Detect which cell encompasses the target text, then output its [X, Y] center coordinate. 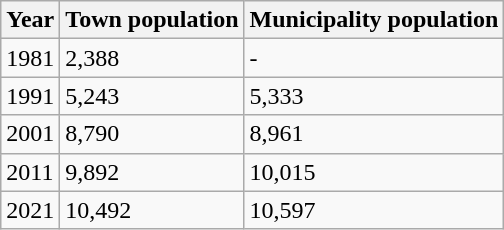
9,892 [152, 172]
Municipality population [374, 20]
2011 [30, 172]
1991 [30, 96]
2,388 [152, 58]
2001 [30, 134]
8,961 [374, 134]
10,492 [152, 210]
2021 [30, 210]
Town population [152, 20]
Year [30, 20]
5,333 [374, 96]
8,790 [152, 134]
10,597 [374, 210]
1981 [30, 58]
5,243 [152, 96]
10,015 [374, 172]
- [374, 58]
